Detect which cell encompasses the target text, then output its [X, Y] center coordinate. 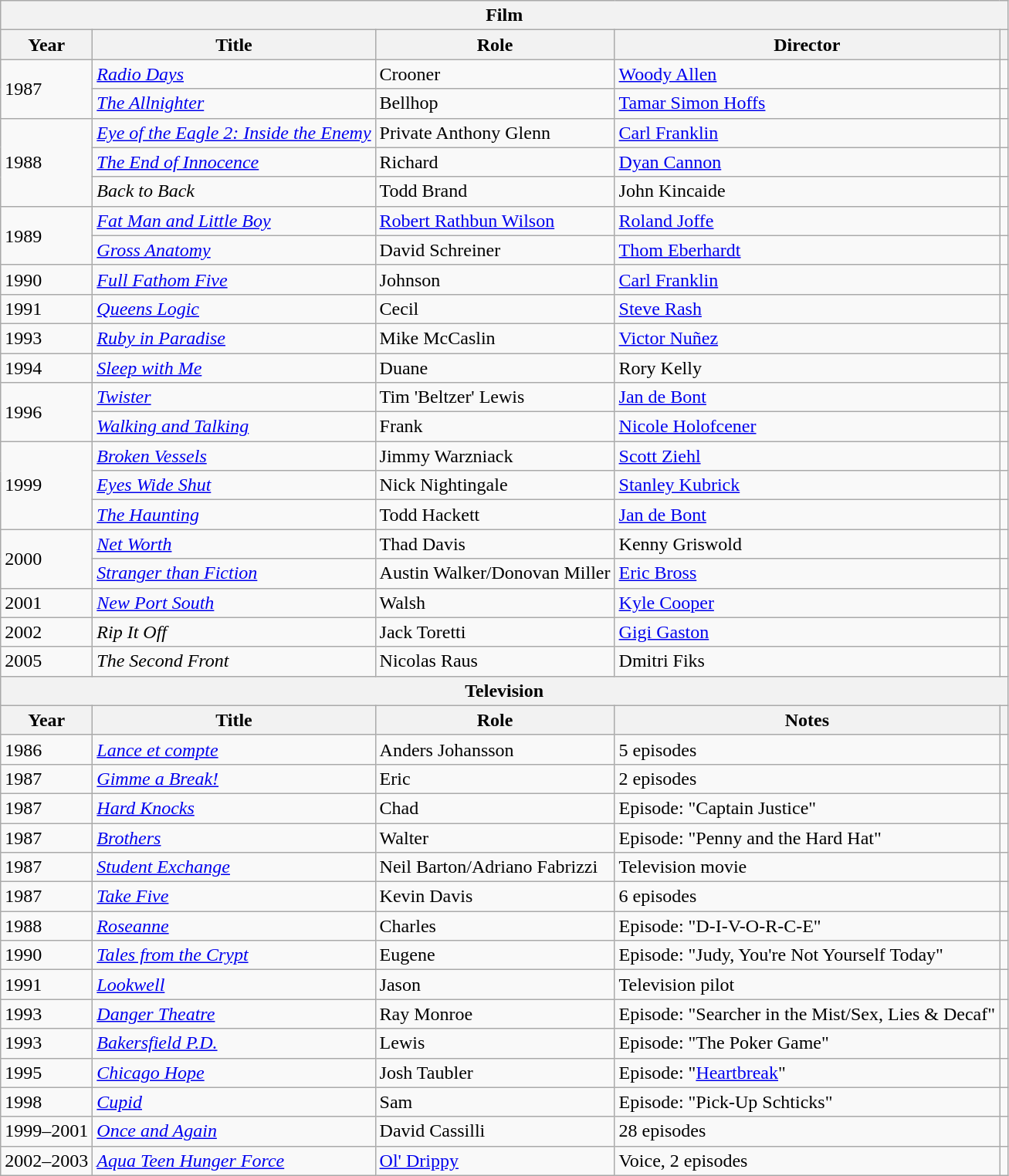
Nicolas Raus [495, 661]
Episode: "Pick-Up Schticks" [808, 1102]
Richard [495, 162]
Johnson [495, 279]
Cecil [495, 309]
Gimme a Break! [234, 779]
Gigi Gaston [808, 632]
6 episodes [808, 897]
Bellhop [495, 103]
Danger Theatre [234, 1014]
Woody Allen [808, 74]
Nick Nightingale [495, 485]
Lewis [495, 1043]
Take Five [234, 897]
Chad [495, 808]
Full Fathom Five [234, 279]
Student Exchange [234, 867]
Ol' Drippy [495, 1161]
Broken Vessels [234, 456]
Episode: "Heartbreak" [808, 1073]
Episode: "Judy, You're Not Yourself Today" [808, 955]
Television pilot [808, 985]
Bakersfield P.D. [234, 1043]
Dyan Cannon [808, 162]
Robert Rathbun Wilson [495, 221]
Eye of the Eagle 2: Inside the Enemy [234, 133]
2002 [46, 632]
Hard Knocks [234, 808]
Chicago Hope [234, 1073]
Victor Nuñez [808, 338]
Frank [495, 427]
Kevin Davis [495, 897]
Cupid [234, 1102]
New Port South [234, 603]
Stranger than Fiction [234, 573]
5 episodes [808, 749]
2 episodes [808, 779]
Episode: "Captain Justice" [808, 808]
Aqua Teen Hunger Force [234, 1161]
Crooner [495, 74]
Sleep with Me [234, 368]
Director [808, 45]
The Allnighter [234, 103]
Radio Days [234, 74]
Scott Ziehl [808, 456]
Episode: "Penny and the Hard Hat" [808, 837]
Lance et compte [234, 749]
Gross Anatomy [234, 250]
Back to Back [234, 191]
1999–2001 [46, 1131]
Todd Hackett [495, 515]
Todd Brand [495, 191]
Twister [234, 397]
Walking and Talking [234, 427]
Voice, 2 episodes [808, 1161]
Kenny Griswold [808, 544]
1986 [46, 749]
Rory Kelly [808, 368]
Ruby in Paradise [234, 338]
Rip It Off [234, 632]
The Haunting [234, 515]
Private Anthony Glenn [495, 133]
Once and Again [234, 1131]
28 episodes [808, 1131]
Tamar Simon Hoffs [808, 103]
2001 [46, 603]
Anders Johansson [495, 749]
Neil Barton/Adriano Fabrizzi [495, 867]
Steve Rash [808, 309]
1994 [46, 368]
Tales from the Crypt [234, 955]
Walsh [495, 603]
Jack Toretti [495, 632]
Episode: "Searcher in the Mist/Sex, Lies & Decaf" [808, 1014]
Jimmy Warzniack [495, 456]
Roland Joffe [808, 221]
Tim 'Beltzer' Lewis [495, 397]
Jason [495, 985]
2002–2003 [46, 1161]
Charles [495, 926]
The End of Innocence [234, 162]
2000 [46, 559]
1996 [46, 412]
John Kincaide [808, 191]
Stanley Kubrick [808, 485]
The Second Front [234, 661]
1998 [46, 1102]
Josh Taubler [495, 1073]
David Schreiner [495, 250]
1995 [46, 1073]
Eric [495, 779]
Net Worth [234, 544]
1999 [46, 485]
Episode: "D-I-V-O-R-C-E" [808, 926]
Dmitri Fiks [808, 661]
Eugene [495, 955]
Eyes Wide Shut [234, 485]
2005 [46, 661]
Brothers [234, 837]
Television [505, 691]
Mike McCaslin [495, 338]
Fat Man and Little Boy [234, 221]
Austin Walker/Donovan Miller [495, 573]
1989 [46, 235]
Duane [495, 368]
Episode: "The Poker Game" [808, 1043]
Roseanne [234, 926]
Queens Logic [234, 309]
David Cassilli [495, 1131]
Walter [495, 837]
Nicole Holofcener [808, 427]
Thom Eberhardt [808, 250]
Kyle Cooper [808, 603]
Sam [495, 1102]
Ray Monroe [495, 1014]
Thad Davis [495, 544]
Notes [808, 720]
Eric Bross [808, 573]
Television movie [808, 867]
Film [505, 15]
Lookwell [234, 985]
